Locate the cell with the specified text and output its (X, Y) center coordinate. 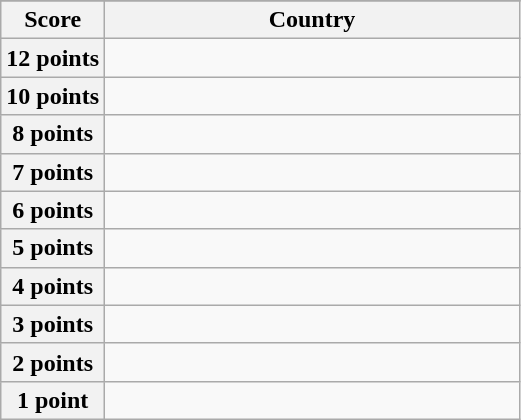
6 points (53, 210)
Score (53, 20)
4 points (53, 286)
7 points (53, 172)
12 points (53, 58)
8 points (53, 134)
3 points (53, 324)
1 point (53, 400)
2 points (53, 362)
10 points (53, 96)
5 points (53, 248)
Country (312, 20)
